Find where the given text appears and provide that cell's center as (x, y) coordinate. 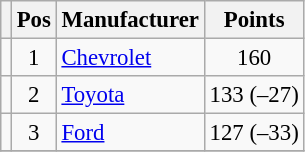
Chevrolet (130, 58)
160 (254, 58)
2 (34, 95)
133 (–27) (254, 95)
Toyota (130, 95)
Points (254, 20)
3 (34, 133)
Pos (34, 20)
Ford (130, 133)
Manufacturer (130, 20)
1 (34, 58)
127 (–33) (254, 133)
